Search for the cell housing the specified text and yield its (x, y) center coordinate. 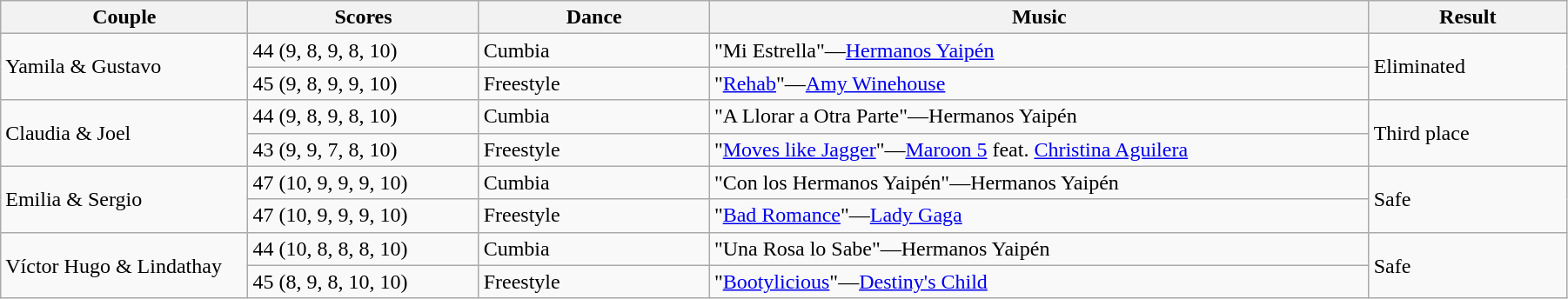
"Moves like Jagger"—Maroon 5 feat. Christina Aguilera (1039, 149)
Result (1467, 17)
"Una Rosa lo Sabe"—Hermanos Yaipén (1039, 249)
Eliminated (1467, 67)
Víctor Hugo & Lindathay (124, 265)
"Mi Estrella"—Hermanos Yaipén (1039, 50)
Scores (364, 17)
45 (9, 8, 9, 9, 10) (364, 83)
45 (8, 9, 8, 10, 10) (364, 282)
"Bad Romance"—Lady Gaga (1039, 216)
Yamila & Gustavo (124, 67)
"Con los Hermanos Yaipén"—Hermanos Yaipén (1039, 183)
Couple (124, 17)
Third place (1467, 133)
Dance (593, 17)
Claudia & Joel (124, 133)
44 (10, 8, 8, 8, 10) (364, 249)
Emilia & Sergio (124, 199)
"Rehab"—Amy Winehouse (1039, 83)
Music (1039, 17)
"A Llorar a Otra Parte"—Hermanos Yaipén (1039, 116)
"Bootylicious"—Destiny's Child (1039, 282)
43 (9, 9, 7, 8, 10) (364, 149)
